Provide the (X, Y) coordinate of the cell's center where the given text is located.  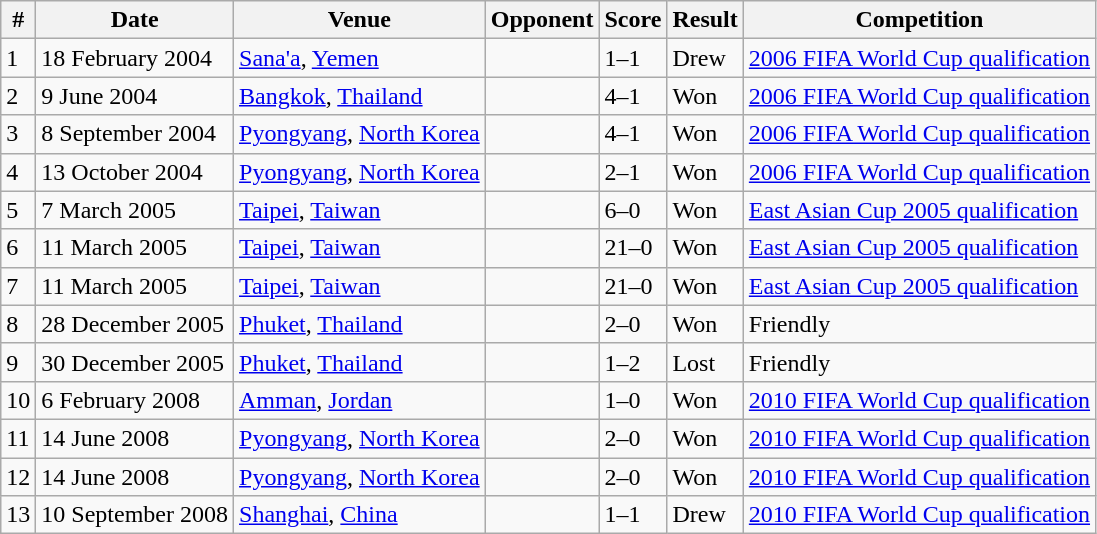
Venue (360, 20)
3 (18, 134)
8 (18, 324)
Competition (919, 20)
5 (18, 210)
2 (18, 96)
Opponent (542, 20)
9 (18, 362)
6–0 (633, 210)
11 (18, 438)
1–2 (633, 362)
Sana'a, Yemen (360, 58)
2–1 (633, 172)
Bangkok, Thailand (360, 96)
Lost (705, 362)
9 June 2004 (135, 96)
12 (18, 477)
Amman, Jordan (360, 400)
28 December 2005 (135, 324)
10 September 2008 (135, 515)
13 October 2004 (135, 172)
Result (705, 20)
10 (18, 400)
Date (135, 20)
1–0 (633, 400)
4 (18, 172)
13 (18, 515)
1 (18, 58)
# (18, 20)
7 (18, 286)
18 February 2004 (135, 58)
Score (633, 20)
Shanghai, China (360, 515)
30 December 2005 (135, 362)
7 March 2005 (135, 210)
6 February 2008 (135, 400)
6 (18, 248)
8 September 2004 (135, 134)
